Return [X, Y] of the center of cell containing provided text 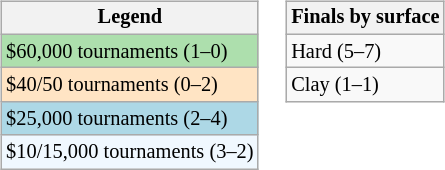
Hard (5–7) [365, 51]
Legend [130, 18]
Finals by surface [365, 18]
Clay (1–1) [365, 85]
$60,000 tournaments (1–0) [130, 51]
$10/15,000 tournaments (3–2) [130, 152]
$25,000 tournaments (2–4) [130, 119]
$40/50 tournaments (0–2) [130, 85]
